Detect which cell encompasses the target text, then output its [X, Y] center coordinate. 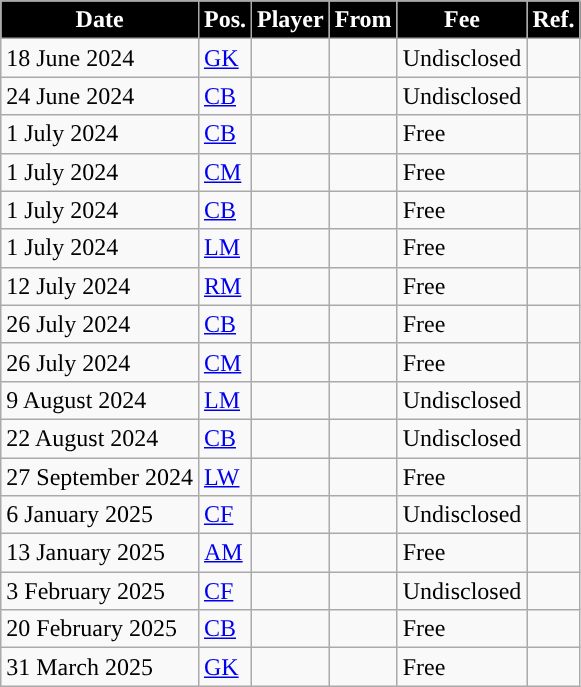
9 August 2024 [100, 400]
22 August 2024 [100, 438]
20 February 2025 [100, 629]
LW [224, 477]
Fee [462, 20]
From [363, 20]
3 February 2025 [100, 591]
13 January 2025 [100, 553]
RM [224, 286]
Player [291, 20]
12 July 2024 [100, 286]
Date [100, 20]
31 March 2025 [100, 667]
27 September 2024 [100, 477]
Ref. [554, 20]
24 June 2024 [100, 96]
18 June 2024 [100, 58]
AM [224, 553]
Pos. [224, 20]
6 January 2025 [100, 515]
